Find where the given text appears and provide that cell's center as [x, y] coordinate. 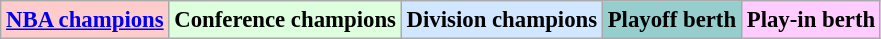
Division champions [502, 20]
Conference champions [285, 20]
Playoff berth [672, 20]
NBA champions [85, 20]
Play-in berth [810, 20]
